Provide the [X, Y] coordinate of the cell's center where the given text is located.  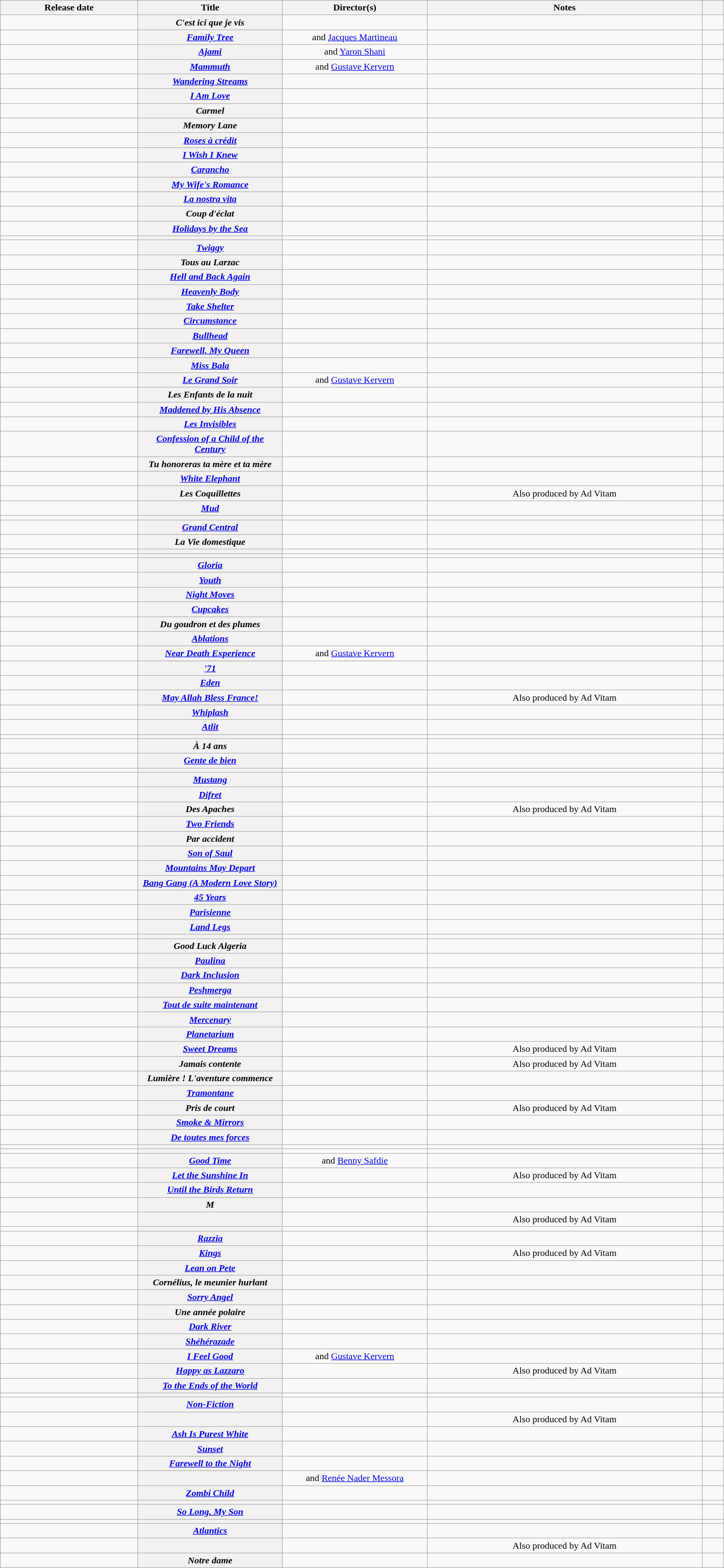
Ablations [210, 639]
Farewell to the Night [210, 1463]
C'est ici que je vis [210, 22]
45 Years [210, 897]
Razzia [210, 1238]
Lean on Pete [210, 1268]
Title [210, 8]
Farewell, My Queen [210, 350]
Dark Inclusion [210, 975]
Take Shelter [210, 306]
Maddened by His Absence [210, 409]
I Feel Good [210, 1356]
So Long, My Son [210, 1512]
'71 [210, 668]
Pris de court [210, 1108]
Carmel [210, 111]
Smoke & Mirrors [210, 1123]
Des Apaches [210, 809]
Le Grand Soir [210, 380]
Difret [210, 794]
Ajami [210, 52]
Carancho [210, 169]
Grand Central [210, 527]
Tu honoreras ta mère et ta mère [210, 464]
Happy as Lazzaro [210, 1371]
Peshmerga [210, 990]
Non-Fiction [210, 1404]
La nostra vita [210, 199]
Ash Is Purest White [210, 1434]
Good Luck Algeria [210, 946]
Twiggy [210, 247]
Bang Gang (A Modern Love Story) [210, 883]
Land Legs [210, 927]
Les Coquillettes [210, 493]
Gente de bien [210, 761]
Release date [69, 8]
Kings [210, 1253]
Du goudron et des plumes [210, 624]
Tramontane [210, 1093]
Mud [210, 508]
M [210, 1205]
Son of Saul [210, 853]
Les Enfants de la nuit [210, 394]
Atlantics [210, 1531]
Sorry Angel [210, 1297]
Mercenary [210, 1019]
Une année polaire [210, 1312]
Sweet Dreams [210, 1049]
Cupcakes [210, 609]
Until the Birds Return [210, 1190]
Hell and Back Again [210, 277]
Circumstance [210, 321]
Good Time [210, 1160]
Parisienne [210, 912]
and Renée Nader Messora [355, 1478]
To the Ends of the World [210, 1385]
Coup d'éclat [210, 214]
and Benny Safdie [355, 1160]
Jamais contente [210, 1064]
Near Death Experience [210, 653]
À 14 ans [210, 746]
Miss Bala [210, 365]
Wandering Streams [210, 81]
Eden [210, 683]
Les Invisibles [210, 424]
Memory Lane [210, 125]
De toutes mes forces [210, 1137]
Tous au Larzac [210, 262]
Holidays by the Sea [210, 229]
Atlit [210, 727]
White Elephant [210, 479]
Dark River [210, 1327]
Mountains May Depart [210, 868]
Youth [210, 580]
Tout de suite maintenant [210, 1005]
May Allah Bless France! [210, 698]
Notes [565, 8]
Heavenly Body [210, 292]
Confession of a Child of the Century [210, 444]
Mustang [210, 780]
and Yaron Shani [355, 52]
Gloria [210, 565]
Shéhérazade [210, 1341]
Roses à crédit [210, 140]
La Vie domestique [210, 542]
I Wish I Knew [210, 155]
Cornélius, le meunier hurlant [210, 1283]
My Wife's Romance [210, 184]
Director(s) [355, 8]
Lumière ! L'aventure commence [210, 1078]
Zombi Child [210, 1493]
Paulina [210, 961]
I Am Love [210, 96]
Mammuth [210, 67]
Family Tree [210, 37]
Night Moves [210, 594]
and Jacques Martineau [355, 37]
Whiplash [210, 712]
Bullhead [210, 336]
Two Friends [210, 824]
Sunset [210, 1449]
Par accident [210, 839]
Notre dame [210, 1560]
Planetarium [210, 1034]
Let the Sunshine In [210, 1175]
